Provide the (X, Y) coordinate of the cell's center where the given text is located.  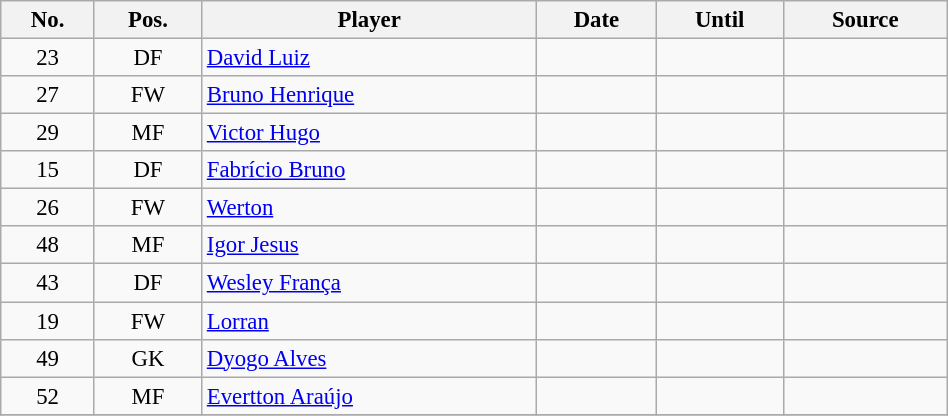
Lorran (368, 321)
Until (720, 20)
19 (48, 321)
Werton (368, 208)
Victor Hugo (368, 133)
Source (865, 20)
Igor Jesus (368, 245)
Bruno Henrique (368, 95)
GK (148, 358)
49 (48, 358)
52 (48, 396)
15 (48, 170)
Date (596, 20)
Wesley França (368, 283)
Dyogo Alves (368, 358)
Evertton Araújo (368, 396)
Fabrício Bruno (368, 170)
Player (368, 20)
27 (48, 95)
43 (48, 283)
David Luiz (368, 58)
23 (48, 58)
Pos. (148, 20)
26 (48, 208)
48 (48, 245)
No. (48, 20)
29 (48, 133)
